Scan for the cell matching the given text and deliver its [x, y] coordinate at center. 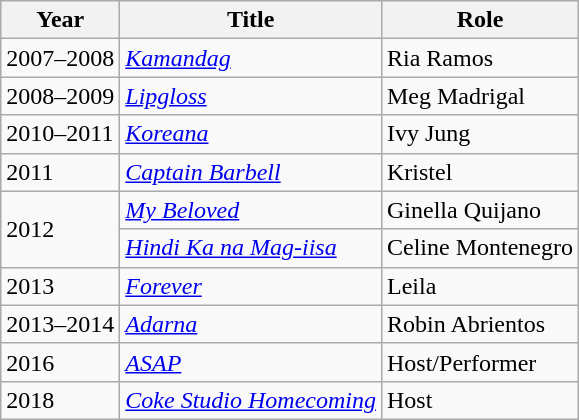
ASAP [251, 362]
Host [480, 400]
Celine Montenegro [480, 248]
Ria Ramos [480, 58]
2012 [60, 229]
2008–2009 [60, 96]
My Beloved [251, 210]
2013–2014 [60, 324]
2010–2011 [60, 134]
Role [480, 20]
Meg Madrigal [480, 96]
Lipgloss [251, 96]
Kristel [480, 172]
2016 [60, 362]
Kamandag [251, 58]
Host/Performer [480, 362]
Coke Studio Homecoming [251, 400]
Ivy Jung [480, 134]
2011 [60, 172]
Year [60, 20]
Hindi Ka na Mag-iisa [251, 248]
Robin Abrientos [480, 324]
2018 [60, 400]
Forever [251, 286]
Ginella Quijano [480, 210]
Koreana [251, 134]
Captain Barbell [251, 172]
2013 [60, 286]
Adarna [251, 324]
Leila [480, 286]
Title [251, 20]
2007–2008 [60, 58]
